Pinpoint the cell where the given text exists, returning its [x, y] midpoint coordinate. 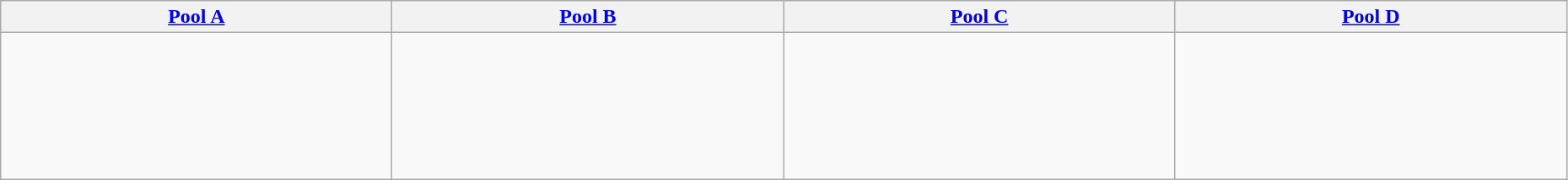
Pool C [979, 17]
Pool A [197, 17]
Pool B [588, 17]
Pool D [1371, 17]
